Search for the cell housing the specified text and yield its [x, y] center coordinate. 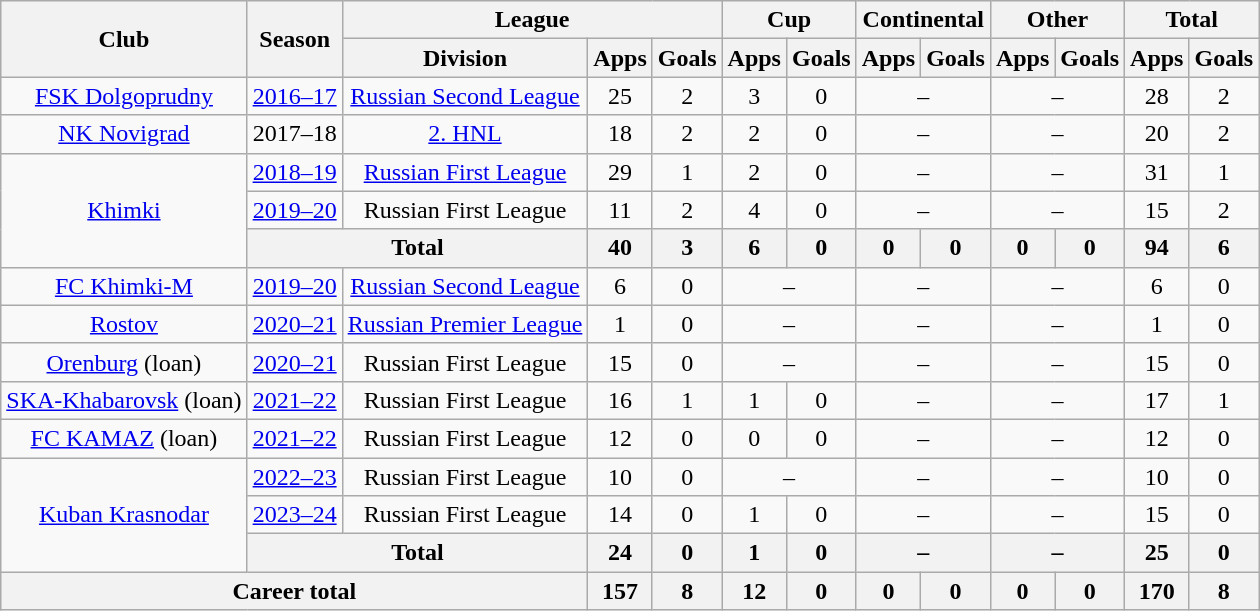
Club [124, 39]
FC KAMAZ (loan) [124, 438]
FSK Dolgoprudny [124, 96]
Cup [789, 20]
2017–18 [294, 134]
14 [620, 515]
18 [620, 134]
4 [754, 210]
League [532, 20]
20 [1157, 134]
Kuban Krasnodar [124, 515]
Other [1057, 20]
Orenburg (loan) [124, 362]
31 [1157, 172]
94 [1157, 248]
40 [620, 248]
Continental [923, 20]
157 [620, 591]
NK Novigrad [124, 134]
Russian Premier League [465, 324]
29 [620, 172]
28 [1157, 96]
SKA-Khabarovsk (loan) [124, 400]
2. HNL [465, 134]
2018–19 [294, 172]
16 [620, 400]
2023–24 [294, 515]
17 [1157, 400]
Career total [294, 591]
Khimki [124, 210]
11 [620, 210]
Season [294, 39]
2022–23 [294, 477]
170 [1157, 591]
24 [620, 553]
FC Khimki-M [124, 286]
Division [465, 58]
2016–17 [294, 96]
Rostov [124, 324]
